Extract the (X, Y) coordinate from the center of the cell holding the provided text.  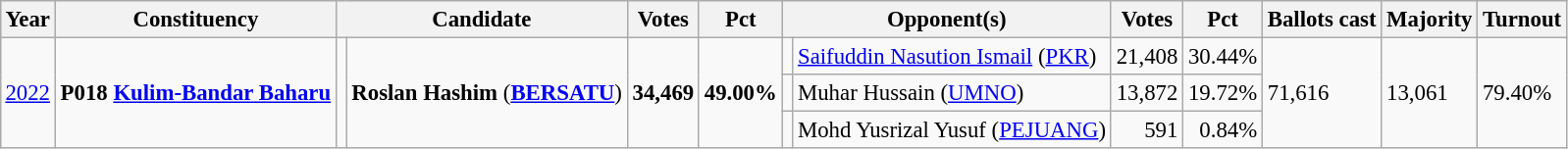
13,061 (1430, 92)
Candidate (481, 20)
Roslan Hashim (BERSATU) (487, 92)
30.44% (1223, 56)
P018 Kulim-Bandar Baharu (195, 92)
21,408 (1146, 56)
71,616 (1321, 92)
19.72% (1223, 93)
Year (27, 20)
2022 (27, 92)
Muhar Hussain (UMNO) (952, 93)
Saifuddin Nasution Ismail (PKR) (952, 56)
Majority (1430, 20)
0.84% (1223, 130)
Ballots cast (1321, 20)
Turnout (1523, 20)
591 (1146, 130)
Mohd Yusrizal Yusuf (PEJUANG) (952, 130)
Constituency (195, 20)
34,469 (663, 92)
49.00% (740, 92)
13,872 (1146, 93)
79.40% (1523, 92)
Opponent(s) (946, 20)
